Locate the cell with the specified text and output its (X, Y) center coordinate. 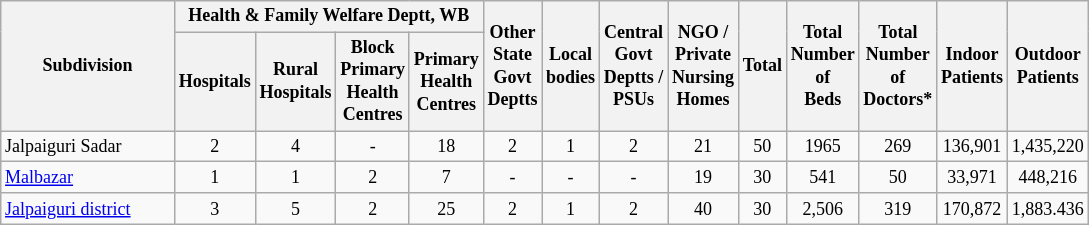
19 (704, 178)
1,883.436 (1048, 208)
40 (704, 208)
Jalpaiguri Sadar (88, 146)
Jalpaiguri district (88, 208)
269 (898, 146)
4 (296, 146)
PrimaryHealthCentres (446, 82)
18 (446, 146)
170,872 (972, 208)
1,435,220 (1048, 146)
5 (296, 208)
2,506 (822, 208)
319 (898, 208)
Subdivision (88, 66)
25 (446, 208)
33,971 (972, 178)
Health & Family Welfare Deptt, WB (328, 16)
BlockPrimaryHealthCentres (373, 82)
448,216 (1048, 178)
1965 (822, 146)
TotalNumberofDoctors* (898, 66)
Malbazar (88, 178)
CentralGovtDeptts /PSUs (633, 66)
136,901 (972, 146)
RuralHospitals (296, 82)
3 (214, 208)
7 (446, 178)
Total (762, 66)
Localbodies (571, 66)
TotalNumberofBeds (822, 66)
OutdoorPatients (1048, 66)
21 (704, 146)
NGO /PrivateNursingHomes (704, 66)
Hospitals (214, 82)
OtherStateGovtDeptts (512, 66)
541 (822, 178)
IndoorPatients (972, 66)
